Find where the given text appears and provide that cell's center as (x, y) coordinate. 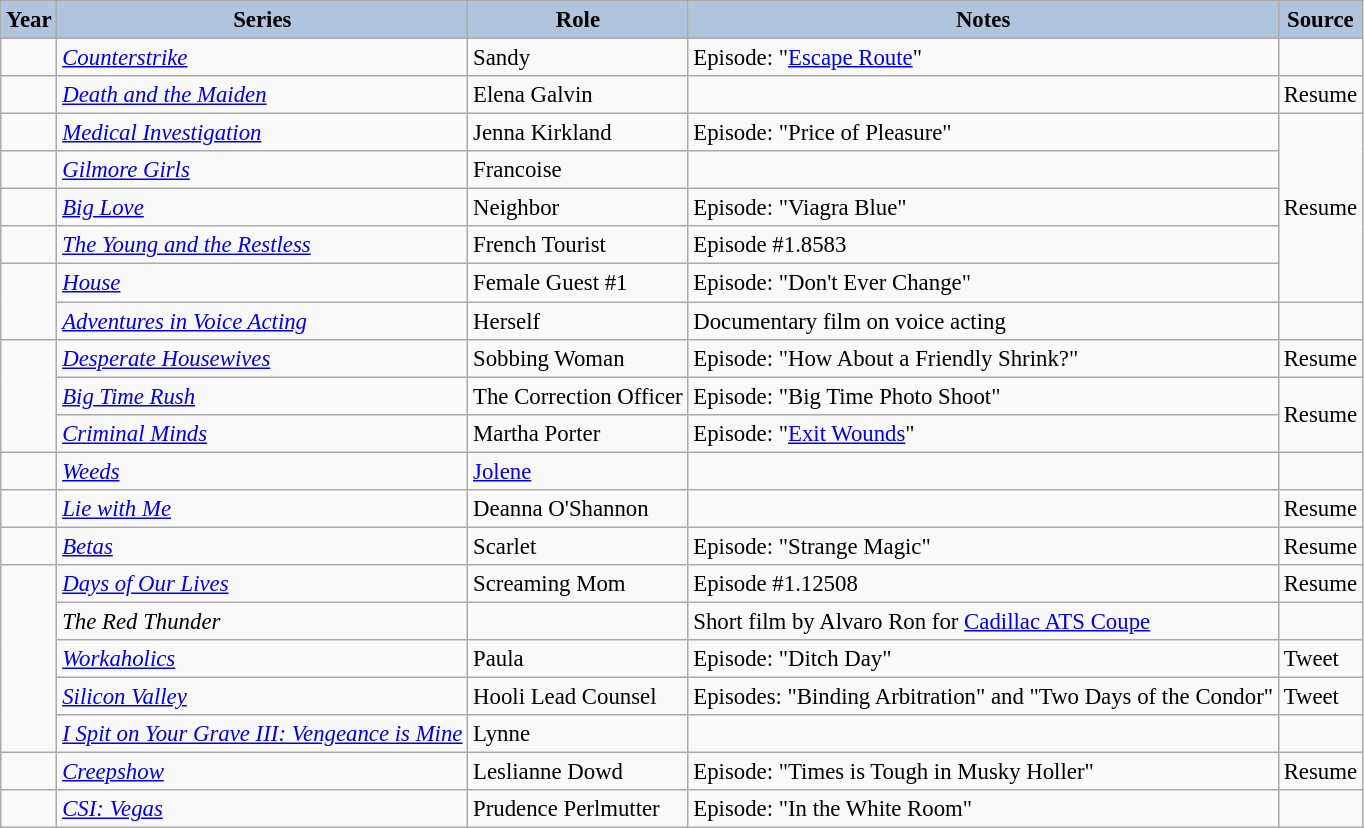
The Red Thunder (262, 621)
Episode: "In the White Room" (983, 809)
Elena Galvin (578, 95)
Episodes: "Binding Arbitration" and "Two Days of the Condor" (983, 697)
Episode: "How About a Friendly Shrink?" (983, 358)
The Young and the Restless (262, 245)
Adventures in Voice Acting (262, 321)
French Tourist (578, 245)
Short film by Alvaro Ron for Cadillac ATS Coupe (983, 621)
Gilmore Girls (262, 170)
Series (262, 20)
Counterstrike (262, 58)
Scarlet (578, 546)
Martha Porter (578, 433)
Documentary film on voice acting (983, 321)
Episode: "Ditch Day" (983, 659)
Source (1320, 20)
House (262, 283)
Notes (983, 20)
Betas (262, 546)
Workaholics (262, 659)
Neighbor (578, 208)
Episode #1.12508 (983, 584)
Medical Investigation (262, 133)
Days of Our Lives (262, 584)
Episode: "Big Time Photo Shoot" (983, 396)
CSI: Vegas (262, 809)
Herself (578, 321)
Jolene (578, 471)
Silicon Valley (262, 697)
Weeds (262, 471)
Paula (578, 659)
Hooli Lead Counsel (578, 697)
Episode: "Escape Route" (983, 58)
Episode: "Exit Wounds" (983, 433)
Jenna Kirkland (578, 133)
Screaming Mom (578, 584)
Female Guest #1 (578, 283)
Big Time Rush (262, 396)
Death and the Maiden (262, 95)
Big Love (262, 208)
Francoise (578, 170)
Episode: "Strange Magic" (983, 546)
Sandy (578, 58)
Role (578, 20)
Leslianne Dowd (578, 772)
The Correction Officer (578, 396)
I Spit on Your Grave III: Vengeance is Mine (262, 734)
Lynne (578, 734)
Creepshow (262, 772)
Episode: "Don't Ever Change" (983, 283)
Criminal Minds (262, 433)
Desperate Housewives (262, 358)
Sobbing Woman (578, 358)
Episode: "Times is Tough in Musky Holler" (983, 772)
Episode: "Price of Pleasure" (983, 133)
Year (29, 20)
Episode: "Viagra Blue" (983, 208)
Episode #1.8583 (983, 245)
Prudence Perlmutter (578, 809)
Lie with Me (262, 509)
Deanna O'Shannon (578, 509)
